From the cell containing the given text, extract its center point as [X, Y] coordinate. 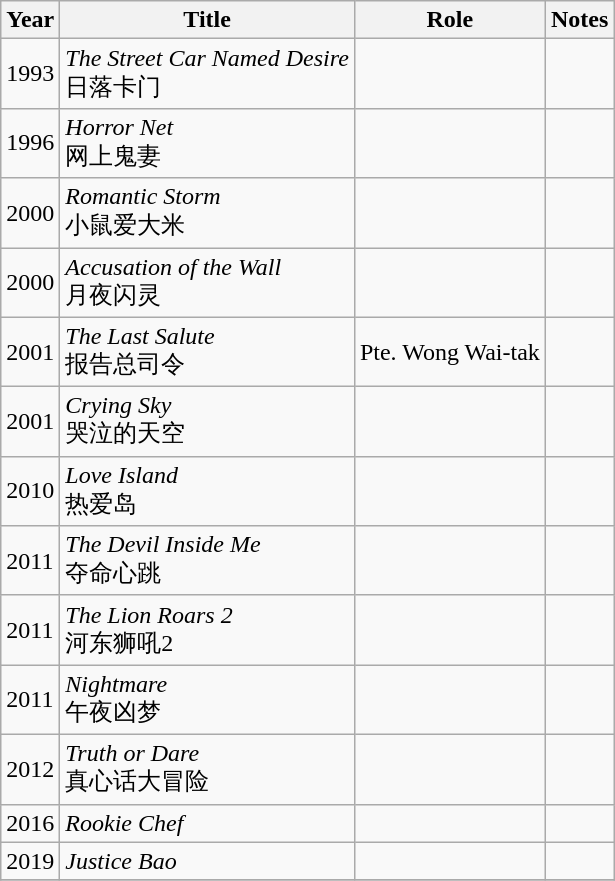
2012 [30, 769]
Pte. Wong Wai-tak [450, 352]
Crying Sky哭泣的天空 [208, 422]
1993 [30, 74]
Horror Net网上鬼妻 [208, 143]
Role [450, 20]
Year [30, 20]
Accusation of the Wall月夜闪灵 [208, 283]
Romantic Storm小鼠爱大米 [208, 213]
Rookie Chef [208, 823]
Justice Bao [208, 861]
Nightmare午夜凶梦 [208, 700]
Love Island热爱岛 [208, 491]
2019 [30, 861]
Notes [579, 20]
2010 [30, 491]
1996 [30, 143]
Title [208, 20]
Truth or Dare真心话大冒险 [208, 769]
The Devil Inside Me夺命心跳 [208, 561]
2016 [30, 823]
The Lion Roars 2河东狮吼2 [208, 630]
The Street Car Named Desire日落卡门 [208, 74]
The Last Salute报告总司令 [208, 352]
